Capture the cell that displays the provided text and extract its (X, Y) central coordinate. 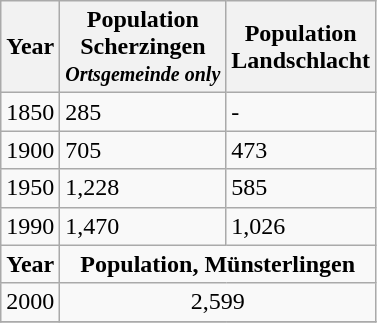
Population, Münsterlingen (218, 264)
1850 (30, 112)
1,228 (143, 188)
1,026 (301, 226)
585 (301, 188)
285 (143, 112)
- (301, 112)
1990 (30, 226)
2,599 (218, 302)
2000 (30, 302)
1950 (30, 188)
Population Landschlacht (301, 47)
473 (301, 150)
Population ScherzingenOrtsgemeinde only (143, 47)
705 (143, 150)
1900 (30, 150)
1,470 (143, 226)
